Identify which cell holds the provided text, then report its [x, y] central coordinate. 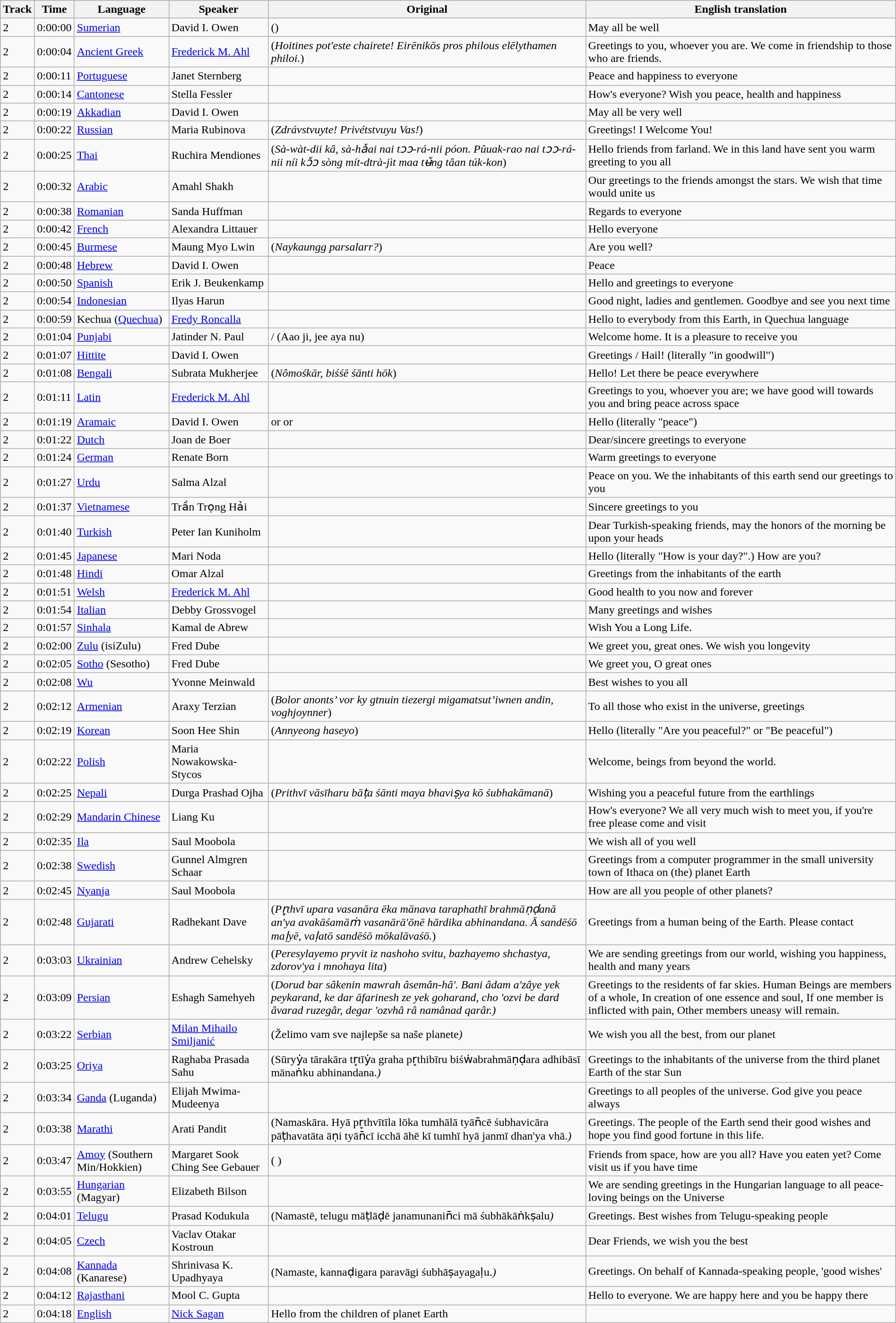
Dutch [121, 440]
Hindi [121, 574]
Oriya [121, 1066]
Korean [121, 730]
Dear Turkish-speaking friends, may the honors of the morning be upon your heads [741, 531]
0:00:50 [54, 283]
Bengali [121, 373]
Time [54, 9]
Arabic [121, 186]
Joan de Boer [218, 440]
0:02:12 [54, 706]
French [121, 229]
Elijah Mwima-Mudeenya [218, 1098]
Yvonne Meinwald [218, 682]
How's everyone? Wish you peace, health and happiness [741, 94]
We wish all of you well [741, 841]
Gunnel Almgren Schaar [218, 866]
Maria Nowakowska-Stycos [218, 761]
0:00:32 [54, 186]
0:01:37 [54, 507]
Greetings. The people of the Earth send their good wishes and hope you find good fortune in this life. [741, 1129]
Raghaba Prasada Sahu [218, 1066]
Thai [121, 155]
(Sūryẏa tārakāra tr̥tīẏa graha pr̥thibīru biśẇabrahmāṇḍara adhibāsī mānaṅku abhinandana.) [427, 1066]
0:00:25 [54, 155]
(Namaskāra. Hyā pr̥thvītīla lōka tumhālā tyān̄cē śubhavicāra pāṭhavatāta āṇi tyān̄cī icchā āhē kī tumhī hyā janmī dhan'ya vhā.) [427, 1129]
Hello everyone [741, 229]
Shrinivasa K. Upadhyaya [218, 1271]
Sinhala [121, 628]
Arati Pandit [218, 1129]
Dear/sincere greetings to everyone [741, 440]
Language [121, 9]
Omar Alzal [218, 574]
Prasad Kodukula [218, 1216]
Kamal de Abrew [218, 628]
Indonesian [121, 301]
Greetings. On behalf of Kannada-speaking people, 'good wishes' [741, 1271]
Margaret Sook Ching See Gebauer [218, 1160]
How's everyone? We all very much wish to meet you, if you're free please come and visit [741, 817]
Armenian [121, 706]
Speaker [218, 9]
Romanian [121, 211]
Liang Ku [218, 817]
Hello to everybody from this Earth, in Quechua language [741, 319]
Portuguese [121, 76]
Renate Born [218, 458]
We are sending greetings from our world, wishing you happiness, health and many years [741, 960]
Marathi [121, 1129]
(Namaste, kannaḍigara paravāgi śubhāṣayagaḷu.) [427, 1271]
Sanda Huffman [218, 211]
Sumerian [121, 27]
0:01:54 [54, 610]
or or [427, 422]
0:03:47 [54, 1160]
(Naykaungg parsalarr?) [427, 247]
Greetings from a computer programmer in the small university town of Ithaca on (the) planet Earth [741, 866]
Turkish [121, 531]
Friends from space, how are you all? Have you eaten yet? Come visit us if you have time [741, 1160]
0:04:12 [54, 1296]
0:00:22 [54, 130]
0:00:42 [54, 229]
Vietnamese [121, 507]
Mool C. Gupta [218, 1296]
() [427, 27]
Trần Trọng Hải [218, 507]
0:01:51 [54, 592]
Vaclav Otakar Kostroun [218, 1240]
Greetings / Hail! (literally "in goodwill") [741, 355]
Salma Alzal [218, 482]
Greetings from a human being of the Earth. Please contact [741, 922]
0:00:45 [54, 247]
We are sending greetings in the Hungarian language to all peace-loving beings on the Universe [741, 1191]
0:02:35 [54, 841]
0:00:19 [54, 112]
Original [427, 9]
Cantonese [121, 94]
Amahl Shakh [218, 186]
0:02:22 [54, 761]
Hello from the children of planet Earth [427, 1314]
Best wishes to you all [741, 682]
Nick Sagan [218, 1314]
0:04:18 [54, 1314]
Aramaic [121, 422]
Welcome home. It is a pleasure to receive you [741, 337]
Ruchira Mendiones [218, 155]
0:01:45 [54, 556]
Regards to everyone [741, 211]
0:02:48 [54, 922]
Maung Myo Lwin [218, 247]
German [121, 458]
Greetings to you, whoever you are; we have good will towards you and bring peace across space [741, 397]
Greetings to you, whoever you are. We come in friendship to those who are friends. [741, 52]
Kannada (Kanarese) [121, 1271]
Fredy Roncalla [218, 319]
0:03:25 [54, 1066]
Rajasthani [121, 1296]
Peace on you. We the inhabitants of this earth send our greetings to you [741, 482]
0:02:05 [54, 664]
0:02:29 [54, 817]
0:04:08 [54, 1271]
0:00:11 [54, 76]
(Bolor anonts’ vor ky gtnuin tiezergi migamatsut’iwnen andin, voghjoynner) [427, 706]
Debby Grossvogel [218, 610]
(Prithvī vāsīharu bāṭa śānti maya bhaviṣya kō śubhakāmanā) [427, 793]
Wish You a Long Life. [741, 628]
Dear Friends, we wish you the best [741, 1240]
Welcome, beings from beyond the world. [741, 761]
Hello (literally "peace") [741, 422]
0:03:03 [54, 960]
Amoy (Southern Min/Hokkien) [121, 1160]
Swedish [121, 866]
Andrew Cehelsky [218, 960]
Japanese [121, 556]
Soon Hee Shin [218, 730]
Hittite [121, 355]
0:00:04 [54, 52]
0:01:27 [54, 482]
Jatinder N. Paul [218, 337]
Eshagh Samehyeh [218, 997]
Serbian [121, 1034]
0:02:19 [54, 730]
Hello to everyone. We are happy here and you be happy there [741, 1296]
(Sà-wàt-dii kâ, sà-hǎai nai tɔɔ-rá-nii póon. Pûuak-rao nai tɔɔ-rá-nii níi kɔ̌ɔ sòng mít-dtrà-jìt maa tʉ̌ng tâan túk-kon) [427, 155]
Punjabi [121, 337]
Mandarin Chinese [121, 817]
Sotho (Sesotho) [121, 664]
Milan Mihailo Smiljanić [218, 1034]
Ancient Greek [121, 52]
0:00:59 [54, 319]
Greetings. Best wishes from Telugu-speaking people [741, 1216]
Track [17, 9]
Elizabeth Bilson [218, 1191]
0:01:07 [54, 355]
0:01:19 [54, 422]
Durga Prashad Ojha [218, 793]
Peter Ian Kuniholm [218, 531]
(Peresylayemo pryvit iz nashoho svitu, bazhayemo shchastya, zdorov'ya i mnohaya lita) [427, 960]
(Zdrávstvuyte! Privétstvuyu Vas!) [427, 130]
Gujarati [121, 922]
0:02:08 [54, 682]
Telugu [121, 1216]
English translation [741, 9]
Ganda (Luganda) [121, 1098]
0:01:11 [54, 397]
Spanish [121, 283]
0:01:04 [54, 337]
Hungarian (Magyar) [121, 1191]
Akkadian [121, 112]
0:03:09 [54, 997]
Urdu [121, 482]
(Hoitines pot'este chairete! Eirēnikōs pros philous elēlythamen philoi.) [427, 52]
0:01:57 [54, 628]
Erik J. Beukenkamp [218, 283]
Russian [121, 130]
0:01:24 [54, 458]
/ (Aao ji, jee aya nu) [427, 337]
Welsh [121, 592]
0:02:38 [54, 866]
May all be very well [741, 112]
0:01:22 [54, 440]
Burmese [121, 247]
0:00:48 [54, 265]
( ) [427, 1160]
(Nômośkār, biśśē śānti hōk) [427, 373]
Italian [121, 610]
Wishing you a peaceful future from the earthlings [741, 793]
0:00:38 [54, 211]
Subrata Mukherjee [218, 373]
Peace [741, 265]
0:01:08 [54, 373]
Hello and greetings to everyone [741, 283]
Persian [121, 997]
Many greetings and wishes [741, 610]
0:00:54 [54, 301]
0:02:25 [54, 793]
Ilyas Harun [218, 301]
Maria Rubinova [218, 130]
Hello! Let there be peace everywhere [741, 373]
Good health to you now and forever [741, 592]
Alexandra Littauer [218, 229]
Nyanja [121, 890]
Nepali [121, 793]
Hello (literally "How is your day?".) How are you? [741, 556]
Sincere greetings to you [741, 507]
We wish you all the best, from our planet [741, 1034]
0:00:14 [54, 94]
0:03:22 [54, 1034]
We greet you, O great ones [741, 664]
May all be well [741, 27]
Radhekant Dave [218, 922]
(Namastē, telugu māṭlāḍē janamunanin̄ci mā śubhākāṅkṣalu) [427, 1216]
Polish [121, 761]
0:04:05 [54, 1240]
Mari Noda [218, 556]
Hello friends from farland. We in this land have sent you warm greeting to you all [741, 155]
English [121, 1314]
Hello (literally "Are you peaceful?" or "Be peaceful") [741, 730]
Wu [121, 682]
Greetings to all peoples of the universe. God give you peace always [741, 1098]
0:00:00 [54, 27]
0:02:00 [54, 646]
Hebrew [121, 265]
Ukrainian [121, 960]
0:03:34 [54, 1098]
How are all you people of other planets? [741, 890]
Janet Sternberg [218, 76]
We greet you, great ones. We wish you longevity [741, 646]
Greetings to the inhabitants of the universe from the third planet Earth of the star Sun [741, 1066]
0:01:48 [54, 574]
Kechua (Quechua) [121, 319]
Peace and happiness to everyone [741, 76]
Ila [121, 841]
To all those who exist in the universe, greetings [741, 706]
Greetings from the inhabitants of the earth [741, 574]
Stella Fessler [218, 94]
0:02:45 [54, 890]
Zulu (isiZulu) [121, 646]
(Annyeong haseyo) [427, 730]
Latin [121, 397]
(Želimo vam sve najlepše sa naše planete) [427, 1034]
Czech [121, 1240]
Warm greetings to everyone [741, 458]
0:01:40 [54, 531]
Greetings! I Welcome You! [741, 130]
Our greetings to the friends amongst the stars. We wish that time would unite us [741, 186]
0:04:01 [54, 1216]
0:03:55 [54, 1191]
Good night, ladies and gentlemen. Goodbye and see you next time [741, 301]
Araxy Terzian [218, 706]
0:03:38 [54, 1129]
Are you well? [741, 247]
